Determine the (X, Y) coordinate at the center of the cell enclosing the given text.  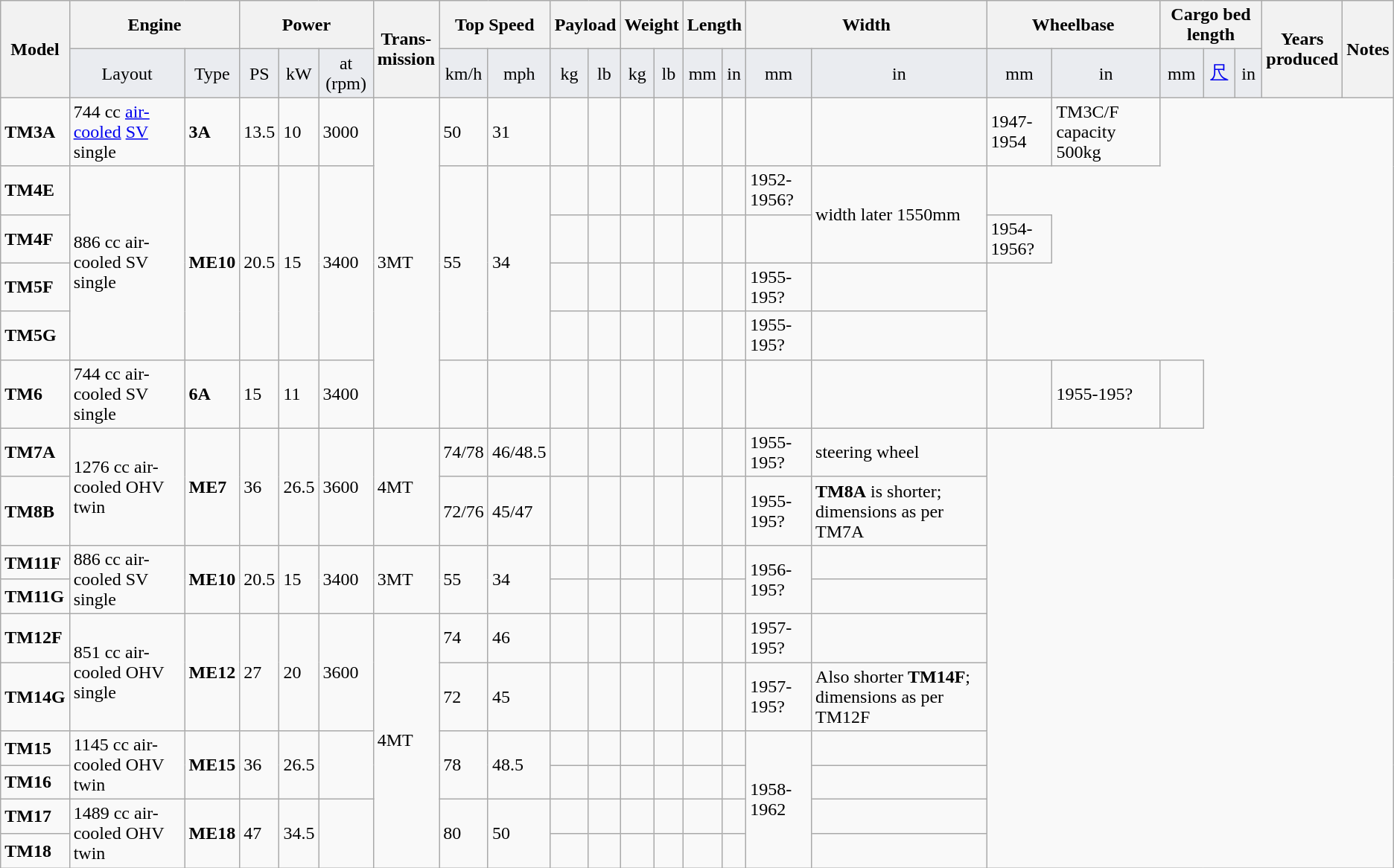
1145 cc air-cooled OHV twin (127, 765)
20 (299, 671)
74 (464, 637)
Also shorter TM14F; dimensions as per TM12F (900, 697)
ME7 (212, 487)
45/47 (519, 511)
width later 1550mm (900, 214)
Weight (652, 25)
steering wheel (900, 453)
TM14G (35, 697)
Layout (127, 73)
TM12F (35, 637)
1958-1962 (779, 800)
TM7A (35, 453)
Cargo bed length (1211, 25)
TM5G (35, 335)
1276 cc air-cooled OHV twin (127, 487)
1947-1954 (1019, 132)
72/76 (464, 511)
TM16 (35, 782)
TM18 (35, 851)
ME15 (212, 765)
1952-1956? (779, 191)
mph (519, 73)
31 (519, 132)
11 (299, 394)
27 (259, 671)
10 (299, 132)
80 (464, 834)
TM17 (35, 817)
ME12 (212, 671)
1954-1956? (1019, 238)
Model (35, 49)
TM3C/F capacity 500kg (1106, 132)
TM6 (35, 394)
6A (212, 394)
1956-195? (779, 579)
Width (867, 25)
Power (307, 25)
TM11G (35, 596)
尺 (1220, 73)
TM4E (35, 191)
Notes (1369, 49)
at (rpm) (346, 73)
PS (259, 73)
Wheelbase (1073, 25)
3000 (346, 132)
Trans-mission (406, 49)
TM4F (35, 238)
Engine (155, 25)
km/h (464, 73)
Length (714, 25)
34.5 (299, 834)
TM8B (35, 511)
TM8A is shorter; dimensions as per TM7A (900, 511)
1489 cc air-cooled OHV twin (127, 834)
3A (212, 132)
851 cc air-cooled OHV single (127, 671)
TM15 (35, 748)
47 (259, 834)
TM5F (35, 287)
48.5 (519, 765)
TM11F (35, 562)
Top Speed (494, 25)
78 (464, 765)
Payload (585, 25)
46/48.5 (519, 453)
kW (299, 73)
ME18 (212, 834)
74/78 (464, 453)
Yearsproduced (1302, 49)
13.5 (259, 132)
45 (519, 697)
46 (519, 637)
TM3A (35, 132)
72 (464, 697)
Type (212, 73)
